From the cell containing the given text, extract its center point as [x, y] coordinate. 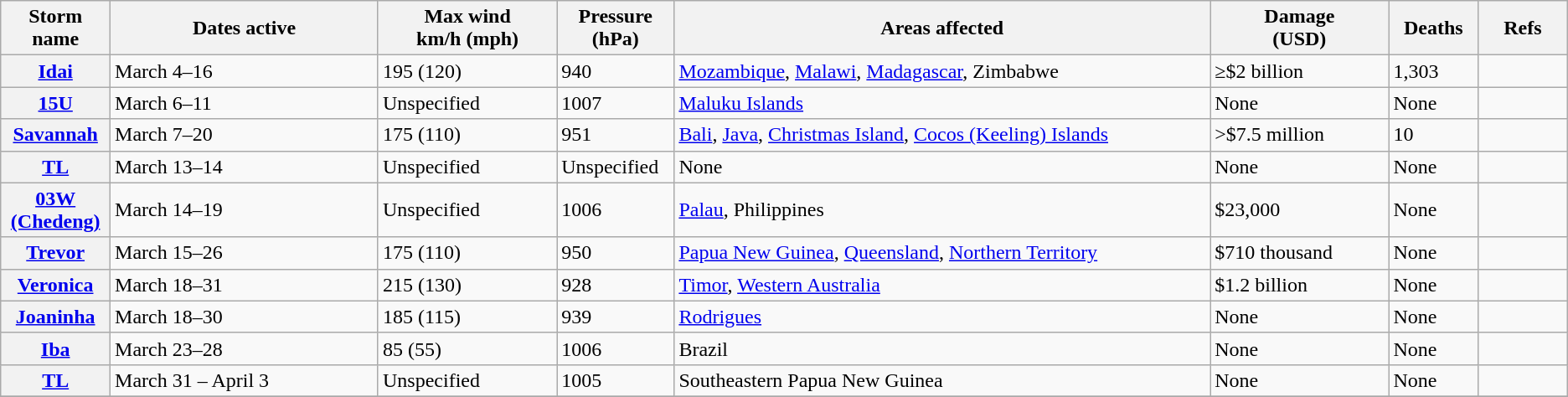
Mozambique, Malawi, Madagascar, Zimbabwe [942, 71]
03W (Chedeng) [55, 209]
928 [616, 285]
March 18–30 [245, 317]
March 14–19 [245, 209]
Storm name [55, 28]
March 15–26 [245, 253]
>$7.5 million [1300, 135]
Palau, Philippines [942, 209]
$710 thousand [1300, 253]
Max windkm/h (mph) [467, 28]
85 (55) [467, 348]
Refs [1523, 28]
Areas affected [942, 28]
940 [616, 71]
Idai [55, 71]
185 (115) [467, 317]
March 7–20 [245, 135]
Maluku Islands [942, 103]
Iba [55, 348]
Deaths [1434, 28]
1005 [616, 380]
March 23–28 [245, 348]
Papua New Guinea, Queensland, Northern Territory [942, 253]
215 (130) [467, 285]
March 31 – April 3 [245, 380]
Damage(USD) [1300, 28]
Timor, Western Australia [942, 285]
Southeastern Papua New Guinea [942, 380]
Trevor [55, 253]
939 [616, 317]
Veronica [55, 285]
195 (120) [467, 71]
March 18–31 [245, 285]
$23,000 [1300, 209]
Dates active [245, 28]
950 [616, 253]
951 [616, 135]
Pressure(hPa) [616, 28]
Joaninha [55, 317]
1,303 [1434, 71]
Savannah [55, 135]
1007 [616, 103]
Bali, Java, Christmas Island, Cocos (Keeling) Islands [942, 135]
Brazil [942, 348]
≥$2 billion [1300, 71]
March 6–11 [245, 103]
$1.2 billion [1300, 285]
March 4–16 [245, 71]
March 13–14 [245, 167]
15U [55, 103]
Rodrigues [942, 317]
10 [1434, 135]
